Capture the cell that displays the provided text and extract its [X, Y] central coordinate. 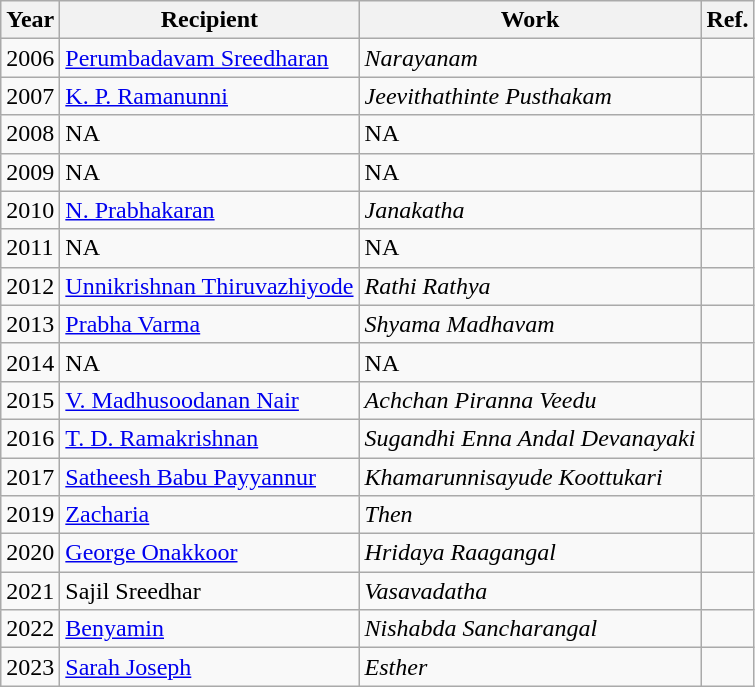
Vasavadatha [530, 591]
N. Prabhakaran [210, 210]
2023 [30, 667]
Shyama Madhavam [530, 324]
2020 [30, 553]
2014 [30, 362]
2008 [30, 134]
T. D. Ramakrishnan [210, 438]
2019 [30, 515]
Recipient [210, 20]
2015 [30, 400]
Narayanam [530, 58]
2022 [30, 629]
Perumbadavam Sreedharan [210, 58]
Sajil Sreedhar [210, 591]
Prabha Varma [210, 324]
2010 [30, 210]
2009 [30, 172]
V. Madhusoodanan Nair [210, 400]
Zacharia [210, 515]
2011 [30, 248]
Jeevithathinte Pusthakam [530, 96]
Ref. [728, 20]
Year [30, 20]
2012 [30, 286]
2007 [30, 96]
2017 [30, 477]
Unnikrishnan Thiruvazhiyode [210, 286]
Hridaya Raagangal [530, 553]
2016 [30, 438]
2013 [30, 324]
Work [530, 20]
Khamarunnisayude Koottukari [530, 477]
2006 [30, 58]
Benyamin [210, 629]
2021 [30, 591]
Sarah Joseph [210, 667]
Esther [530, 667]
Satheesh Babu Payyannur [210, 477]
George Onakkoor [210, 553]
Nishabda Sancharangal [530, 629]
Sugandhi Enna Andal Devanayaki [530, 438]
Then [530, 515]
Rathi Rathya [530, 286]
Achchan Piranna Veedu [530, 400]
K. P. Ramanunni [210, 96]
Janakatha [530, 210]
